For the text-containing cell, return its midpoint in (X, Y) coordinate format. 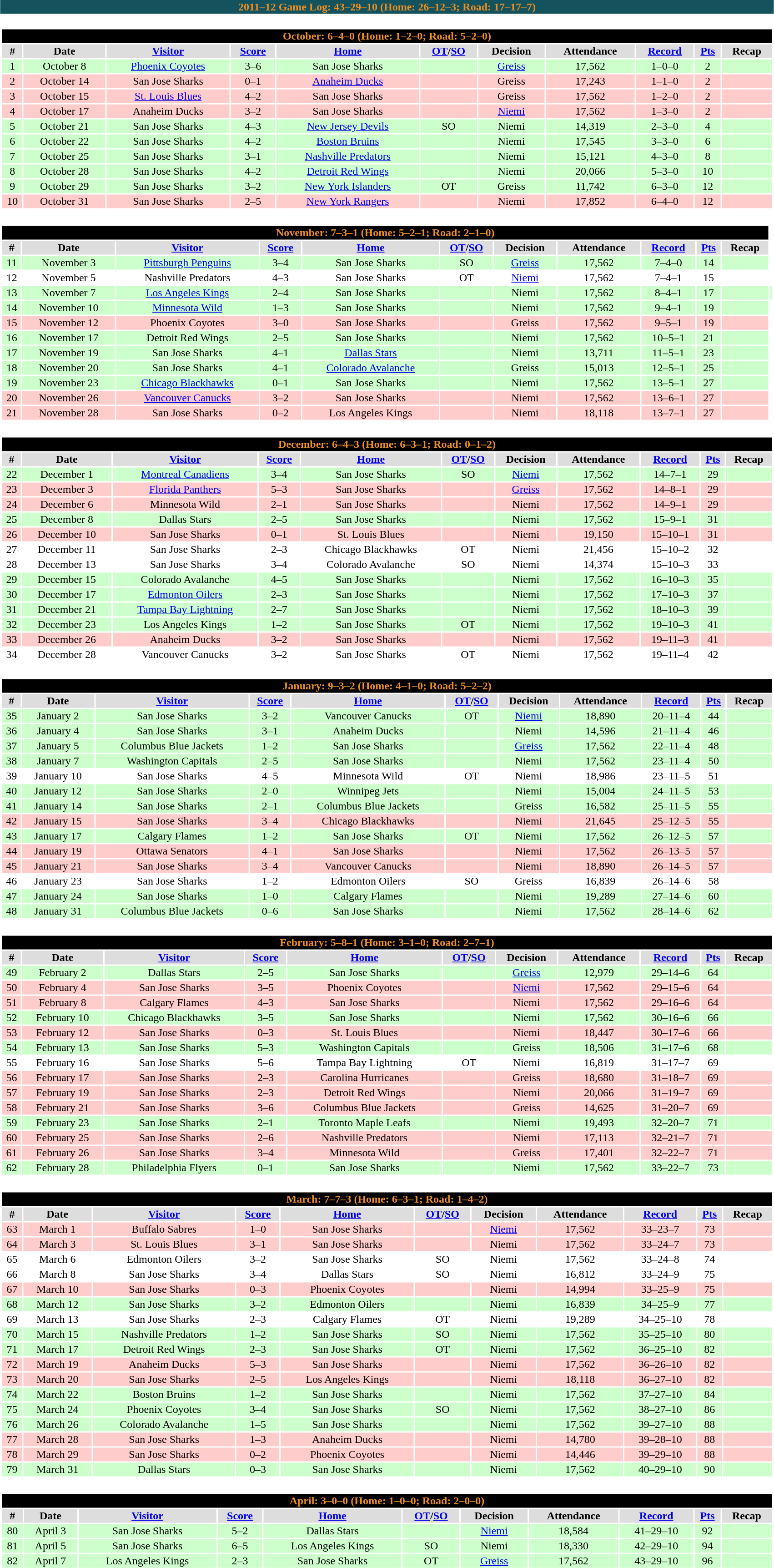
22–11–4 (671, 746)
January 4 (58, 731)
1–5 (258, 1425)
96 (708, 1561)
November 5 (69, 278)
29–15–6 (670, 988)
December 28 (67, 655)
March 3 (57, 1244)
December 15 (67, 579)
90 (709, 1469)
January: 9–3–2 (Home: 4–1–0; Road: 5–2–2) (387, 686)
31–17–7 (670, 1062)
16,812 (580, 1275)
43–29–10 (656, 1561)
29–14–6 (670, 972)
October 25 (65, 156)
December: 6–4–3 (Home: 6–3–1; Road: 0–1–2) (387, 445)
January 23 (58, 881)
2–3–0 (665, 126)
April: 3–0–0 (Home: 1–0–0; Road: 2–0–0) (387, 1501)
November 23 (69, 383)
February 13 (62, 1048)
1–3–0 (665, 111)
59 (11, 1123)
36 (11, 731)
17,545 (590, 142)
December 23 (67, 625)
November 19 (69, 353)
31–19–7 (670, 1093)
18,330 (573, 1546)
February 25 (62, 1138)
October 31 (65, 202)
26–12–5 (671, 836)
33–24–8 (660, 1259)
1 (12, 66)
26 (11, 535)
January 5 (58, 746)
14–7–1 (670, 475)
31–20–7 (670, 1108)
37–27–10 (660, 1395)
63 (12, 1229)
November 10 (69, 308)
8–4–1 (668, 293)
7 (12, 156)
1–1–0 (665, 81)
14–9–1 (670, 505)
17,113 (598, 1138)
New York Rangers (348, 202)
5–3–0 (665, 172)
15,013 (598, 368)
February 4 (62, 988)
84 (709, 1395)
16 (12, 338)
40–29–10 (660, 1469)
38–27–10 (660, 1409)
86 (709, 1409)
15–10–2 (670, 549)
November 26 (69, 398)
3 (12, 96)
2–4 (280, 293)
January 31 (58, 911)
October 22 (65, 142)
13–5–1 (668, 383)
15,121 (590, 156)
Buffalo Sabres (164, 1229)
17–10–3 (670, 595)
December 10 (67, 535)
December 1 (67, 475)
2–6 (266, 1138)
13,711 (598, 353)
1–0–0 (665, 66)
10–5–1 (668, 338)
34 (11, 655)
October 15 (65, 96)
33–24–9 (660, 1275)
14,374 (598, 565)
33–24–7 (660, 1244)
79 (12, 1469)
March 17 (57, 1349)
30–16–6 (670, 1018)
9–5–1 (668, 323)
December 17 (67, 595)
March 13 (57, 1319)
3–0 (280, 323)
January 12 (58, 791)
38 (11, 761)
April 5 (50, 1546)
March 12 (57, 1305)
New Jersey Devils (348, 126)
14–8–1 (670, 489)
28 (11, 565)
23–11–5 (671, 776)
26–14–6 (671, 881)
Ottawa Senators (172, 851)
6–3–0 (665, 186)
39–28–10 (660, 1439)
December 21 (67, 609)
December 6 (67, 505)
December 8 (67, 519)
March 31 (57, 1469)
March 1 (57, 1229)
March 15 (57, 1335)
February 23 (62, 1123)
94 (708, 1546)
24 (11, 505)
21–11–4 (671, 731)
9 (12, 186)
April 7 (50, 1561)
30 (11, 595)
March 24 (57, 1409)
November: 7–3–1 (Home: 5–2–1; Road: 2–1–0) (385, 233)
11–5–1 (668, 353)
19,150 (598, 535)
December 3 (67, 489)
18,506 (598, 1048)
2–0 (270, 791)
November 7 (69, 293)
Carolina Hurricanes (365, 1078)
18 (12, 368)
65 (12, 1259)
21,645 (600, 821)
49 (11, 972)
25–11–5 (671, 806)
36–26–10 (660, 1365)
March 20 (57, 1379)
19–11–4 (670, 655)
39–29–10 (660, 1455)
17,243 (590, 81)
March 8 (57, 1275)
17,852 (590, 202)
41–29–10 (656, 1531)
36–25–10 (660, 1349)
18–10–3 (670, 609)
October 8 (65, 66)
January 2 (58, 716)
October: 6–4–0 (Home: 1–2–0; Road: 5–2–0) (387, 36)
32–21–7 (670, 1138)
18,680 (598, 1078)
April 3 (50, 1531)
February 10 (62, 1018)
28–14–6 (671, 911)
76 (12, 1425)
January 24 (58, 896)
16–10–3 (670, 579)
October 28 (65, 172)
14,994 (580, 1289)
February 17 (62, 1078)
March 28 (57, 1439)
March 6 (57, 1259)
45 (11, 866)
Pittsburgh Penguins (187, 263)
March: 7–7–3 (Home: 6–3–1; Road: 1–4–2) (387, 1199)
7–4–0 (668, 263)
30–17–6 (670, 1032)
12–5–1 (668, 368)
February 16 (62, 1062)
17,401 (598, 1153)
February: 5–8–1 (Home: 3–1–0; Road: 2–7–1) (387, 942)
14,446 (580, 1455)
March 19 (57, 1365)
52 (11, 1018)
December 11 (67, 549)
13–7–1 (668, 413)
December 13 (67, 565)
26–14–5 (671, 866)
January 7 (58, 761)
5 (12, 126)
47 (11, 896)
3–3–0 (665, 142)
November 17 (69, 338)
67 (12, 1289)
20–11–4 (671, 716)
54 (11, 1048)
19–10–3 (670, 625)
81 (12, 1546)
February 8 (62, 1002)
January 10 (58, 776)
October 17 (65, 111)
March 10 (57, 1289)
33–23–7 (660, 1229)
13 (12, 293)
Philadelphia Flyers (175, 1168)
Florida Panthers (185, 489)
February 28 (62, 1168)
15–10–3 (670, 565)
February 21 (62, 1108)
13–6–1 (668, 398)
72 (12, 1365)
33–22–7 (670, 1168)
December 26 (67, 639)
November 12 (69, 323)
6–4–0 (665, 202)
33–25–9 (660, 1289)
4–3–0 (665, 156)
6–5 (240, 1546)
5–6 (266, 1062)
16,582 (600, 806)
15–9–1 (670, 519)
February 2 (62, 972)
40 (11, 791)
January 14 (58, 806)
January 17 (58, 836)
January 19 (58, 851)
22 (11, 475)
New York Islanders (348, 186)
November 28 (69, 413)
14,319 (590, 126)
March 29 (57, 1455)
32–22–7 (670, 1153)
34–25–9 (660, 1305)
November 3 (69, 263)
35–25–10 (660, 1335)
43 (11, 836)
18,584 (573, 1531)
14,625 (598, 1108)
2011–12 Game Log: 43–29–10 (Home: 26–12–3; Road: 17–17–7) (387, 7)
61 (11, 1153)
18,447 (598, 1032)
February 19 (62, 1093)
12,979 (598, 972)
19–11–3 (670, 639)
34–25–10 (660, 1319)
Montreal Canadiens (185, 475)
29–16–6 (670, 1002)
2–7 (279, 609)
7–4–1 (668, 278)
21,456 (598, 549)
15,004 (600, 791)
25–12–5 (671, 821)
11 (12, 263)
9–4–1 (668, 308)
Winnipeg Jets (368, 791)
31–18–7 (670, 1078)
31–17–6 (670, 1048)
1–2–0 (665, 96)
26–13–5 (671, 851)
5–2 (240, 1531)
24–11–5 (671, 791)
92 (708, 1531)
19,493 (598, 1123)
18,986 (600, 776)
14,596 (600, 731)
39–27–10 (660, 1425)
February 12 (62, 1032)
15–10–1 (670, 535)
56 (11, 1078)
70 (12, 1335)
February 26 (62, 1153)
20 (12, 398)
14,780 (580, 1439)
January 21 (58, 866)
March 26 (57, 1425)
March 22 (57, 1395)
42–29–10 (656, 1546)
November 20 (69, 368)
11,742 (590, 186)
October 14 (65, 81)
October 29 (65, 186)
27–14–6 (671, 896)
0–6 (270, 911)
16,819 (598, 1062)
January 15 (58, 821)
36–27–10 (660, 1379)
October 21 (65, 126)
Toronto Maple Leafs (365, 1123)
23–11–4 (671, 761)
32–20–7 (670, 1123)
